Extract the [x, y] coordinate from the center of the cell holding the provided text.  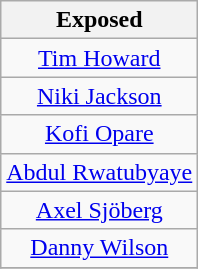
Exposed [100, 20]
Niki Jackson [100, 96]
Danny Wilson [100, 248]
Abdul Rwatubyaye [100, 172]
Kofi Opare [100, 134]
Axel Sjöberg [100, 210]
Tim Howard [100, 58]
